Return (X, Y) of the center of cell containing provided text 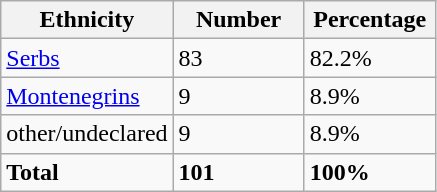
Serbs (87, 58)
82.2% (370, 58)
83 (238, 58)
other/undeclared (87, 134)
Number (238, 20)
Percentage (370, 20)
Ethnicity (87, 20)
100% (370, 172)
Total (87, 172)
Montenegrins (87, 96)
101 (238, 172)
